Scan for the cell matching the given text and deliver its [X, Y] coordinate at center. 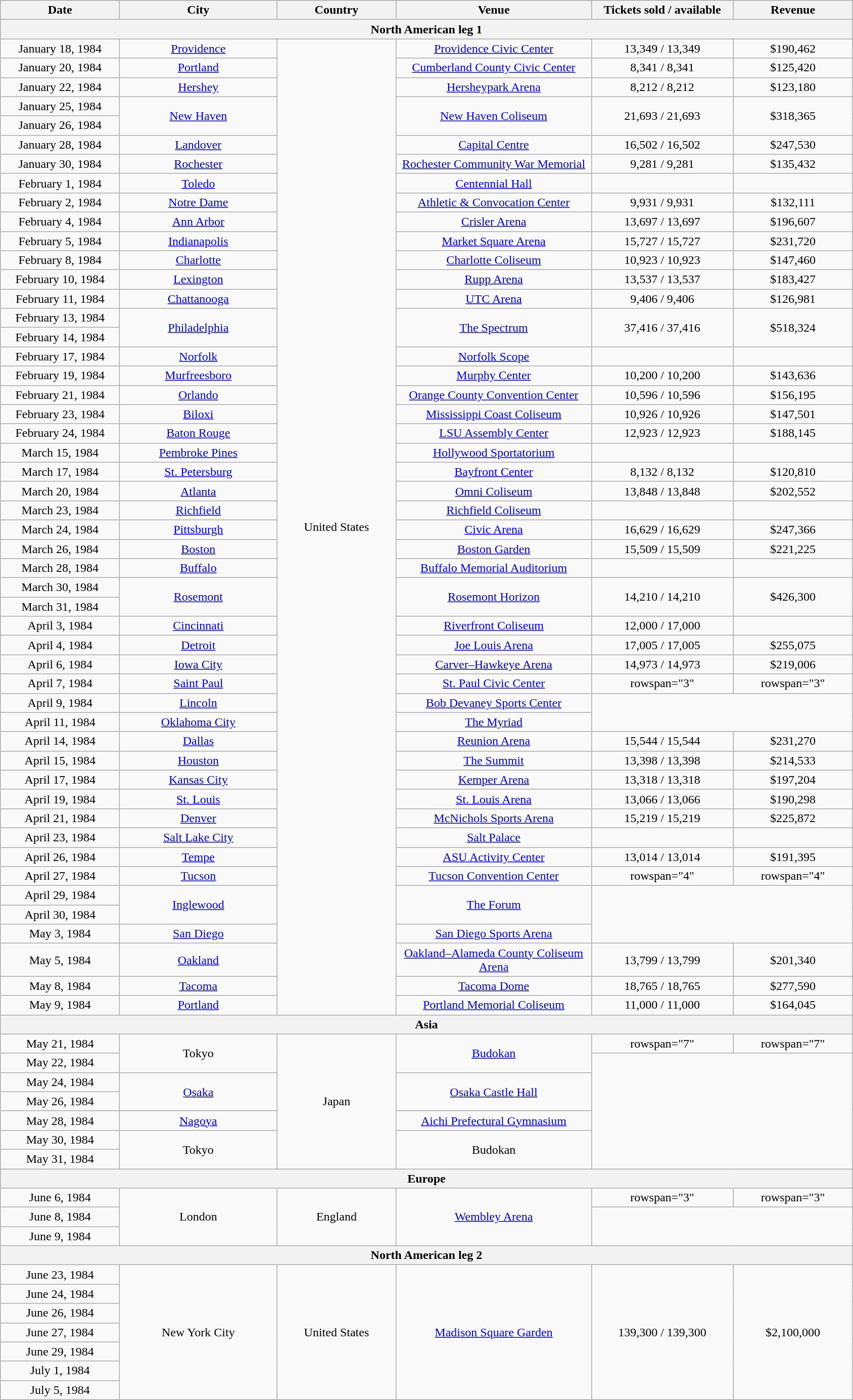
139,300 / 139,300 [662, 1332]
March 24, 1984 [60, 529]
Charlotte [198, 260]
Lexington [198, 280]
$188,145 [793, 433]
15,727 / 15,727 [662, 241]
June 8, 1984 [60, 1217]
Reunion Arena [494, 741]
Tacoma [198, 986]
March 30, 1984 [60, 588]
$518,324 [793, 328]
13,318 / 13,318 [662, 780]
New York City [198, 1332]
14,973 / 14,973 [662, 664]
North American leg 2 [426, 1255]
Joe Louis Arena [494, 645]
Tempe [198, 857]
12,923 / 12,923 [662, 433]
February 14, 1984 [60, 337]
St. Paul Civic Center [494, 684]
April 7, 1984 [60, 684]
18,765 / 18,765 [662, 986]
10,926 / 10,926 [662, 414]
Centennial Hall [494, 183]
January 30, 1984 [60, 164]
April 9, 1984 [60, 703]
Saint Paul [198, 684]
Rosemont Horizon [494, 597]
Chattanooga [198, 299]
15,509 / 15,509 [662, 549]
Lincoln [198, 703]
$318,365 [793, 116]
Richfield [198, 510]
April 6, 1984 [60, 664]
San Diego [198, 934]
Charlotte Coliseum [494, 260]
May 22, 1984 [60, 1063]
May 26, 1984 [60, 1101]
Dallas [198, 741]
Rosemont [198, 597]
Oakland [198, 960]
$123,180 [793, 87]
April 11, 1984 [60, 722]
$219,006 [793, 664]
May 28, 1984 [60, 1120]
UTC Arena [494, 299]
Philadelphia [198, 328]
Mississippi Coast Coliseum [494, 414]
North American leg 1 [426, 29]
Norfolk [198, 356]
$183,427 [793, 280]
February 21, 1984 [60, 395]
May 9, 1984 [60, 1005]
January 25, 1984 [60, 106]
13,848 / 13,848 [662, 491]
$247,530 [793, 145]
$156,195 [793, 395]
8,132 / 8,132 [662, 472]
Buffalo [198, 568]
February 1, 1984 [60, 183]
$190,298 [793, 799]
Richfield Coliseum [494, 510]
June 27, 1984 [60, 1332]
Oklahoma City [198, 722]
Civic Arena [494, 529]
21,693 / 21,693 [662, 116]
April 27, 1984 [60, 876]
The Forum [494, 905]
13,066 / 13,066 [662, 799]
$147,460 [793, 260]
February 19, 1984 [60, 376]
11,000 / 11,000 [662, 1005]
$2,100,000 [793, 1332]
$255,075 [793, 645]
8,341 / 8,341 [662, 68]
13,398 / 13,398 [662, 760]
$196,607 [793, 221]
Landover [198, 145]
April 4, 1984 [60, 645]
Biloxi [198, 414]
March 31, 1984 [60, 607]
12,000 / 17,000 [662, 626]
The Summit [494, 760]
Nagoya [198, 1120]
Tucson Convention Center [494, 876]
13,799 / 13,799 [662, 960]
Osaka Castle Hall [494, 1092]
Denver [198, 818]
Riverfront Coliseum [494, 626]
Inglewood [198, 905]
10,200 / 10,200 [662, 376]
Rochester [198, 164]
St. Louis [198, 799]
Murfreesboro [198, 376]
Capital Centre [494, 145]
10,596 / 10,596 [662, 395]
January 26, 1984 [60, 125]
Providence [198, 49]
13,349 / 13,349 [662, 49]
Tucson [198, 876]
Aichi Prefectural Gymnasium [494, 1120]
Japan [337, 1101]
May 30, 1984 [60, 1140]
9,931 / 9,931 [662, 202]
ASU Activity Center [494, 857]
April 14, 1984 [60, 741]
May 31, 1984 [60, 1159]
Bayfront Center [494, 472]
New Haven [198, 116]
May 8, 1984 [60, 986]
Date [60, 10]
June 23, 1984 [60, 1275]
March 17, 1984 [60, 472]
March 23, 1984 [60, 510]
Rochester Community War Memorial [494, 164]
New Haven Coliseum [494, 116]
9,406 / 9,406 [662, 299]
$214,533 [793, 760]
March 20, 1984 [60, 491]
February 17, 1984 [60, 356]
Omni Coliseum [494, 491]
Boston [198, 549]
Boston Garden [494, 549]
Crisler Arena [494, 221]
Notre Dame [198, 202]
13,697 / 13,697 [662, 221]
Hollywood Sportatorium [494, 453]
April 26, 1984 [60, 857]
Toledo [198, 183]
Oakland–Alameda County Coliseum Arena [494, 960]
London [198, 1217]
Europe [426, 1179]
April 23, 1984 [60, 837]
April 15, 1984 [60, 760]
May 21, 1984 [60, 1044]
37,416 / 37,416 [662, 328]
Kemper Arena [494, 780]
Portland Memorial Coliseum [494, 1005]
$147,501 [793, 414]
Norfolk Scope [494, 356]
Wembley Arena [494, 1217]
Salt Lake City [198, 837]
16,629 / 16,629 [662, 529]
17,005 / 17,005 [662, 645]
June 29, 1984 [60, 1351]
13,537 / 13,537 [662, 280]
$197,204 [793, 780]
$125,420 [793, 68]
The Spectrum [494, 328]
June 9, 1984 [60, 1236]
April 30, 1984 [60, 915]
Detroit [198, 645]
$135,432 [793, 164]
February 23, 1984 [60, 414]
June 26, 1984 [60, 1313]
$191,395 [793, 857]
Osaka [198, 1092]
Country [337, 10]
January 20, 1984 [60, 68]
Venue [494, 10]
$231,720 [793, 241]
St. Louis Arena [494, 799]
Houston [198, 760]
City [198, 10]
Providence Civic Center [494, 49]
Cincinnati [198, 626]
Salt Palace [494, 837]
$132,111 [793, 202]
England [337, 1217]
Rupp Arena [494, 280]
April 17, 1984 [60, 780]
Madison Square Garden [494, 1332]
Orange County Convention Center [494, 395]
16,502 / 16,502 [662, 145]
9,281 / 9,281 [662, 164]
June 6, 1984 [60, 1198]
April 3, 1984 [60, 626]
Ann Arbor [198, 221]
January 18, 1984 [60, 49]
Hersheypark Arena [494, 87]
$277,590 [793, 986]
February 24, 1984 [60, 433]
July 5, 1984 [60, 1390]
January 28, 1984 [60, 145]
July 1, 1984 [60, 1371]
$426,300 [793, 597]
May 5, 1984 [60, 960]
Market Square Arena [494, 241]
LSU Assembly Center [494, 433]
Orlando [198, 395]
Hershey [198, 87]
San Diego Sports Arena [494, 934]
May 24, 1984 [60, 1082]
$201,340 [793, 960]
$164,045 [793, 1005]
June 24, 1984 [60, 1294]
10,923 / 10,923 [662, 260]
McNichols Sports Arena [494, 818]
$126,981 [793, 299]
February 11, 1984 [60, 299]
$225,872 [793, 818]
Atlanta [198, 491]
February 8, 1984 [60, 260]
Tacoma Dome [494, 986]
Pembroke Pines [198, 453]
13,014 / 13,014 [662, 857]
Cumberland County Civic Center [494, 68]
March 26, 1984 [60, 549]
$231,270 [793, 741]
April 29, 1984 [60, 895]
Athletic & Convocation Center [494, 202]
$247,366 [793, 529]
Baton Rouge [198, 433]
Bob Devaney Sports Center [494, 703]
St. Petersburg [198, 472]
$202,552 [793, 491]
$221,225 [793, 549]
Pittsburgh [198, 529]
February 5, 1984 [60, 241]
May 3, 1984 [60, 934]
April 21, 1984 [60, 818]
$120,810 [793, 472]
February 2, 1984 [60, 202]
Murphy Center [494, 376]
March 28, 1984 [60, 568]
8,212 / 8,212 [662, 87]
15,544 / 15,544 [662, 741]
March 15, 1984 [60, 453]
Revenue [793, 10]
$143,636 [793, 376]
February 10, 1984 [60, 280]
February 4, 1984 [60, 221]
Iowa City [198, 664]
April 19, 1984 [60, 799]
Tickets sold / available [662, 10]
February 13, 1984 [60, 318]
14,210 / 14,210 [662, 597]
January 22, 1984 [60, 87]
$190,462 [793, 49]
Buffalo Memorial Auditorium [494, 568]
Carver–Hawkeye Arena [494, 664]
15,219 / 15,219 [662, 818]
Kansas City [198, 780]
Indianapolis [198, 241]
The Myriad [494, 722]
Asia [426, 1024]
